Search for the cell housing the specified text and yield its [x, y] center coordinate. 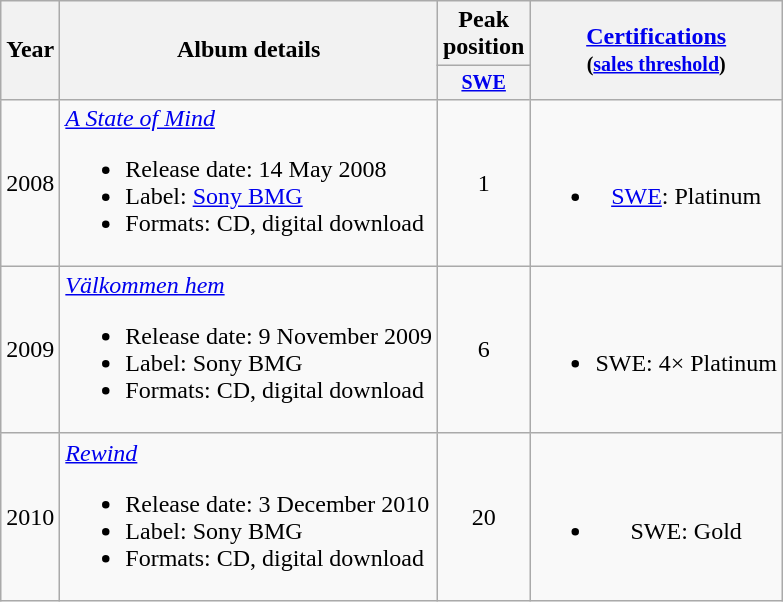
2009 [30, 350]
SWE: Gold [656, 516]
SWE [483, 82]
Album details [249, 50]
Välkommen hemRelease date: 9 November 2009Label: Sony BMGFormats: CD, digital download [249, 350]
Year [30, 50]
20 [483, 516]
SWE: 4× Platinum [656, 350]
2008 [30, 182]
Certifications(sales threshold) [656, 50]
SWE: Platinum [656, 182]
6 [483, 350]
2010 [30, 516]
1 [483, 182]
RewindRelease date: 3 December 2010Label: Sony BMGFormats: CD, digital download [249, 516]
Peak position [483, 34]
A State of MindRelease date: 14 May 2008Label: Sony BMGFormats: CD, digital download [249, 182]
